Pinpoint the cell where the given text exists, returning its (X, Y) midpoint coordinate. 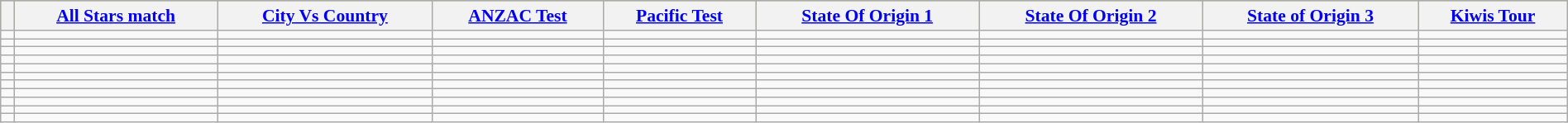
State Of Origin 2 (1091, 16)
State Of Origin 1 (868, 16)
All Stars match (116, 16)
ANZAC Test (518, 16)
City Vs Country (324, 16)
Pacific Test (680, 16)
State of Origin 3 (1310, 16)
Kiwis Tour (1493, 16)
